From the cell containing the given text, extract its center point as [X, Y] coordinate. 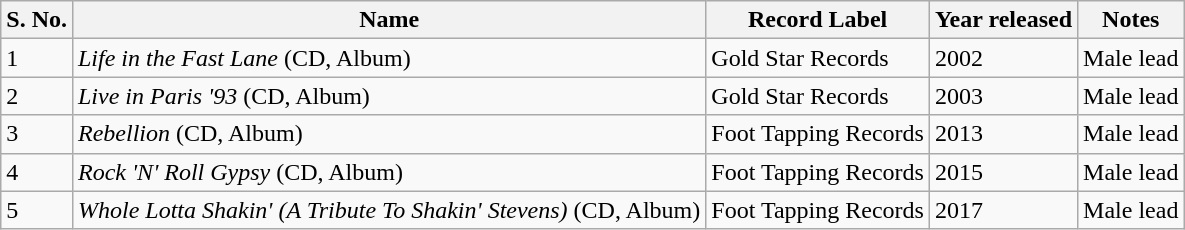
Rock 'N' Roll Gypsy (CD, Album) [388, 172]
2 [37, 96]
4 [37, 172]
2015 [1003, 172]
Whole Lotta Shakin' (A Tribute To Shakin' Stevens) (CD, Album) [388, 210]
2002 [1003, 58]
1 [37, 58]
Live in Paris '93 (CD, Album) [388, 96]
S. No. [37, 20]
Name [388, 20]
Life in the Fast Lane (CD, Album) [388, 58]
3 [37, 134]
2003 [1003, 96]
2013 [1003, 134]
Rebellion (CD, Album) [388, 134]
Record Label [818, 20]
2017 [1003, 210]
5 [37, 210]
Year released [1003, 20]
Notes [1131, 20]
